Output the [X, Y] coordinate of the center of the cell containing the given text.  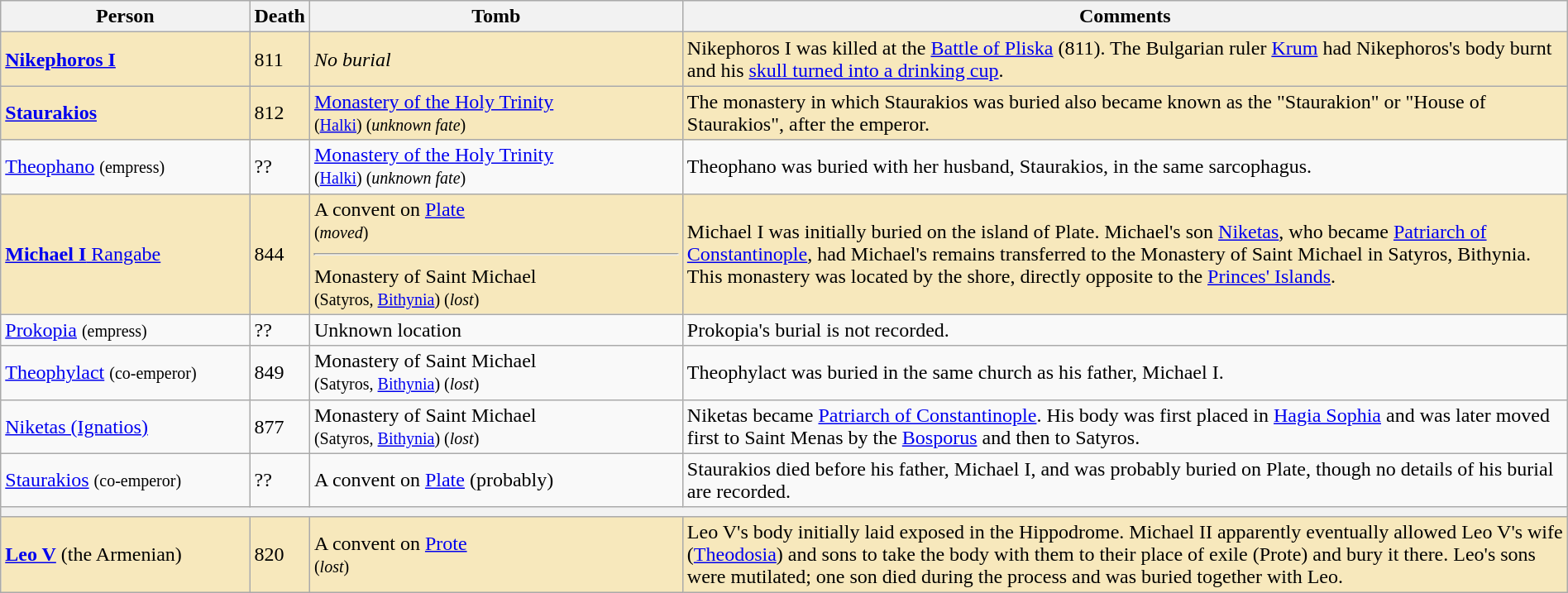
Theophylact was buried in the same church as his father, Michael I. [1125, 372]
Nikephoros I [126, 60]
811 [280, 60]
The monastery in which Staurakios was buried also became known as the "Staurakion" or "House of Staurakios", after the emperor. [1125, 112]
Nikephoros I was killed at the Battle of Pliska (811). The Bulgarian ruler Krum had Nikephoros's body burnt and his skull turned into a drinking cup. [1125, 60]
Theophano (empress) [126, 167]
Death [280, 17]
Unknown location [496, 330]
Prokopia (empress) [126, 330]
844 [280, 254]
Prokopia's burial is not recorded. [1125, 330]
812 [280, 112]
A convent on Plate(moved)Monastery of Saint Michael(Satyros, Bithynia) (lost) [496, 254]
Niketas (Ignatios) [126, 427]
Comments [1125, 17]
Staurakios died before his father, Michael I, and was probably buried on Plate, though no details of his burial are recorded. [1125, 480]
Theophano was buried with her husband, Staurakios, in the same sarcophagus. [1125, 167]
A convent on Prote(lost) [496, 554]
Staurakios (co-emperor) [126, 480]
877 [280, 427]
A convent on Plate (probably) [496, 480]
No burial [496, 60]
Michael I Rangabe [126, 254]
Person [126, 17]
Tomb [496, 17]
Theophylact (co-emperor) [126, 372]
820 [280, 554]
849 [280, 372]
Staurakios [126, 112]
Leo V (the Armenian) [126, 554]
